Capture the cell that displays the provided text and extract its (X, Y) central coordinate. 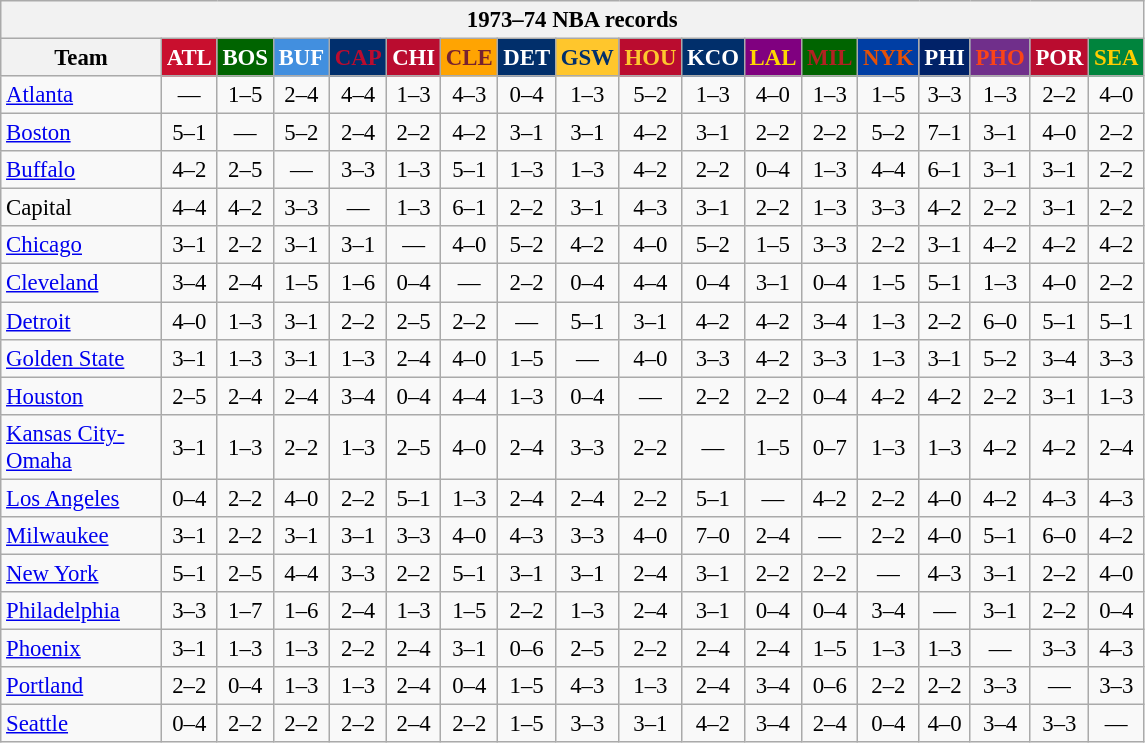
LAL (772, 58)
Portland (82, 686)
Philadelphia (82, 611)
PHI (944, 58)
SEA (1116, 58)
7–0 (714, 536)
CLE (470, 58)
Boston (82, 133)
ATL (189, 58)
Los Angeles (82, 498)
Buffalo (82, 170)
Chicago (82, 245)
Milwaukee (82, 536)
KCO (714, 58)
GSW (587, 58)
Phoenix (82, 648)
BUF (301, 58)
CAP (358, 58)
POR (1060, 58)
Houston (82, 396)
Cleveland (82, 283)
DET (526, 58)
Detroit (82, 321)
Atlanta (82, 95)
7–1 (944, 133)
Golden State (82, 358)
PHO (1000, 58)
BOS (245, 58)
HOU (650, 58)
MIL (830, 58)
Kansas City-Omaha (82, 446)
Team (82, 58)
Seattle (82, 724)
NYK (888, 58)
0–7 (830, 446)
1–7 (245, 611)
CHI (414, 58)
New York (82, 573)
Capital (82, 208)
1973–74 NBA records (572, 20)
